Find where the given text appears and provide that cell's center as [x, y] coordinate. 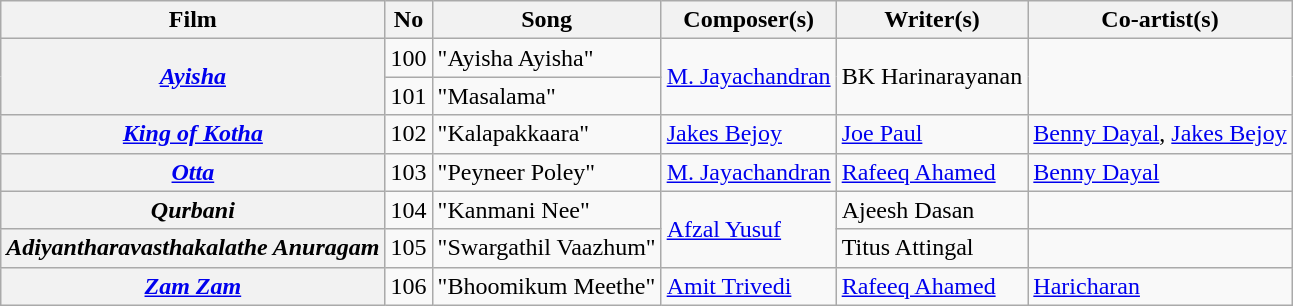
Adiyantharavasthakalathe Anuragam [193, 248]
106 [408, 286]
Joe Paul [932, 134]
"Ayisha Ayisha" [546, 58]
100 [408, 58]
105 [408, 248]
"Masalama" [546, 96]
Benny Dayal, Jakes Bejoy [1160, 134]
101 [408, 96]
"Kalapakkaara" [546, 134]
Titus Attingal [932, 248]
King of Kotha [193, 134]
"Kanmani Nee" [546, 210]
No [408, 20]
104 [408, 210]
Composer(s) [748, 20]
Ayisha [193, 77]
Qurbani [193, 210]
"Peyneer Poley" [546, 172]
Jakes Bejoy [748, 134]
Benny Dayal [1160, 172]
Amit Trivedi [748, 286]
102 [408, 134]
Film [193, 20]
Writer(s) [932, 20]
"Swargathil Vaazhum" [546, 248]
Zam Zam [193, 286]
Afzal Yusuf [748, 229]
Ajeesh Dasan [932, 210]
"Bhoomikum Meethe" [546, 286]
Co-artist(s) [1160, 20]
BK Harinarayanan [932, 77]
Song [546, 20]
103 [408, 172]
Haricharan [1160, 286]
Otta [193, 172]
